Pinpoint the cell where the given text exists, returning its [x, y] midpoint coordinate. 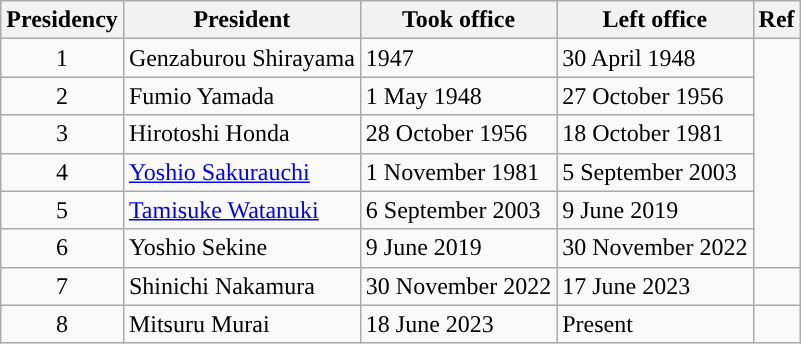
Hirotoshi Honda [242, 134]
6 September 2003 [458, 210]
1 [62, 58]
Shinichi Nakamura [242, 286]
2 [62, 96]
1 November 1981 [458, 172]
Yoshio Sakurauchi [242, 172]
Ref [776, 20]
Yoshio Sekine [242, 248]
Tamisuke Watanuki [242, 210]
30 April 1948 [655, 58]
Fumio Yamada [242, 96]
6 [62, 248]
1 May 1948 [458, 96]
4 [62, 172]
18 June 2023 [458, 324]
27 October 1956 [655, 96]
Mitsuru Murai [242, 324]
18 October 1981 [655, 134]
Genzaburou Shirayama [242, 58]
3 [62, 134]
5 [62, 210]
President [242, 20]
17 June 2023 [655, 286]
Left office [655, 20]
5 September 2003 [655, 172]
7 [62, 286]
Present [655, 324]
1947 [458, 58]
Presidency [62, 20]
28 October 1956 [458, 134]
8 [62, 324]
Took office [458, 20]
